Identify which cell holds the provided text, then report its [X, Y] central coordinate. 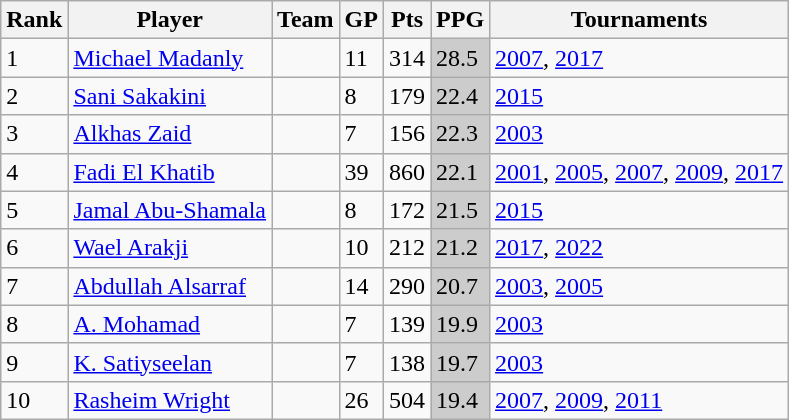
19.9 [460, 324]
Tournaments [640, 20]
139 [406, 324]
21.2 [460, 248]
172 [406, 210]
6 [34, 248]
Fadi El Khatib [170, 172]
156 [406, 134]
2017, 2022 [640, 248]
26 [361, 400]
Rasheim Wright [170, 400]
504 [406, 400]
Abdullah Alsarraf [170, 286]
179 [406, 96]
9 [34, 362]
290 [406, 286]
21.5 [460, 210]
PPG [460, 20]
14 [361, 286]
Player [170, 20]
A. Mohamad [170, 324]
314 [406, 58]
Team [306, 20]
1 [34, 58]
Alkhas Zaid [170, 134]
20.7 [460, 286]
2007, 2017 [640, 58]
3 [34, 134]
2001, 2005, 2007, 2009, 2017 [640, 172]
19.4 [460, 400]
Rank [34, 20]
860 [406, 172]
Sani Sakakini [170, 96]
GP [361, 20]
2007, 2009, 2011 [640, 400]
Pts [406, 20]
2 [34, 96]
Michael Madanly [170, 58]
11 [361, 58]
Jamal Abu-Shamala [170, 210]
138 [406, 362]
K. Satiyseelan [170, 362]
2003, 2005 [640, 286]
22.4 [460, 96]
5 [34, 210]
4 [34, 172]
Wael Arakji [170, 248]
22.3 [460, 134]
22.1 [460, 172]
39 [361, 172]
28.5 [460, 58]
212 [406, 248]
19.7 [460, 362]
